Capture the cell that displays the provided text and extract its [X, Y] central coordinate. 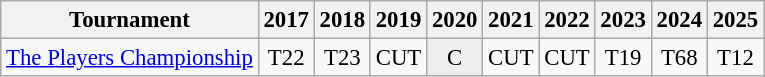
C [455, 58]
2023 [623, 20]
T22 [286, 58]
T19 [623, 58]
T12 [735, 58]
Tournament [130, 20]
2025 [735, 20]
2024 [679, 20]
T68 [679, 58]
2018 [342, 20]
2019 [398, 20]
2021 [511, 20]
2022 [567, 20]
2017 [286, 20]
T23 [342, 58]
The Players Championship [130, 58]
2020 [455, 20]
